Return [x, y] of the center of cell containing provided text 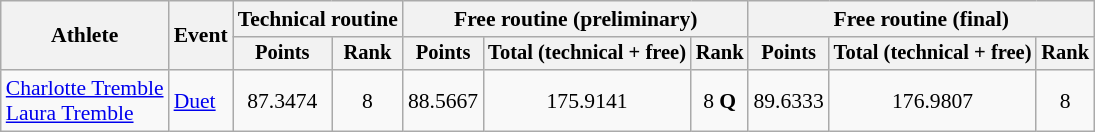
Free routine (preliminary) [576, 19]
Charlotte Tremble Laura Tremble [85, 100]
89.6333 [788, 100]
87.3474 [282, 100]
88.5667 [443, 100]
Duet [201, 100]
175.9141 [587, 100]
Technical routine [318, 19]
Event [201, 36]
Free routine (final) [921, 19]
Athlete [85, 36]
176.9807 [933, 100]
8 Q [720, 100]
